From the cell containing the given text, extract its center point as [X, Y] coordinate. 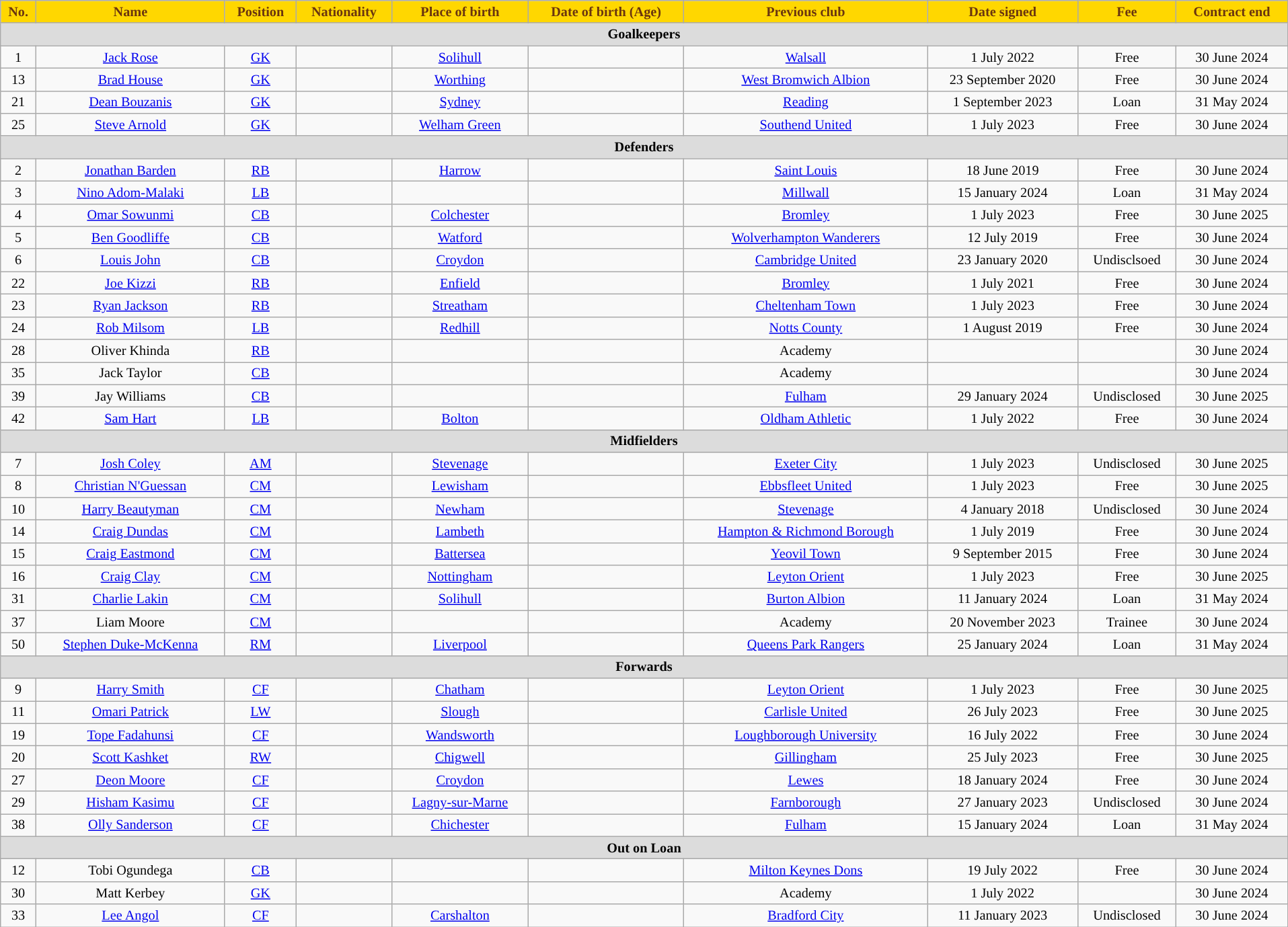
Milton Keynes Dons [806, 870]
50 [19, 644]
Slough [460, 712]
12 [19, 870]
6 [19, 260]
Farnborough [806, 803]
Dean Bouzanis [130, 102]
21 [19, 102]
38 [19, 825]
16 [19, 576]
Cambridge United [806, 260]
23 September 2020 [1002, 79]
Position [260, 11]
4 January 2018 [1002, 509]
Louis John [130, 260]
27 January 2023 [1002, 803]
Deon Moore [130, 780]
Nationality [344, 11]
Harry Beautyman [130, 509]
35 [19, 373]
Liverpool [460, 644]
Scott Kashket [130, 757]
Notts County [806, 328]
Brad House [130, 79]
Lambeth [460, 531]
Undisclsoed [1127, 260]
31 [19, 599]
Charlie Lakin [130, 599]
Redhill [460, 328]
Reading [806, 102]
Josh Coley [130, 463]
13 [19, 79]
Nino Adom-Malaki [130, 192]
Hisham Kasimu [130, 803]
7 [19, 463]
11 [19, 712]
23 [19, 305]
28 [19, 350]
Watford [460, 237]
Oliver Khinda [130, 350]
33 [19, 916]
Lagny-sur-Marne [460, 803]
1 September 2023 [1002, 102]
10 [19, 509]
LW [260, 712]
Bolton [460, 418]
Harry Smith [130, 690]
Omar Sowunmi [130, 215]
Oldham Athletic [806, 418]
11 January 2024 [1002, 599]
1 July 2021 [1002, 283]
RW [260, 757]
12 July 2019 [1002, 237]
Jack Rose [130, 56]
20 [19, 757]
Chigwell [460, 757]
Lee Angol [130, 916]
2 [19, 170]
42 [19, 418]
Previous club [806, 11]
No. [19, 11]
Joe Kizzi [130, 283]
Nottingham [460, 576]
18 January 2024 [1002, 780]
25 [19, 124]
Forwards [644, 667]
Jay Williams [130, 396]
14 [19, 531]
Millwall [806, 192]
Carshalton [460, 916]
Wolverhampton Wanderers [806, 237]
29 [19, 803]
Name [130, 11]
1 [19, 56]
Burton Albion [806, 599]
Bradford City [806, 916]
Place of birth [460, 11]
1 July 2019 [1002, 531]
Loughborough University [806, 735]
Craig Eastmond [130, 554]
Tobi Ogundega [130, 870]
Streatham [460, 305]
8 [19, 486]
25 January 2024 [1002, 644]
Ryan Jackson [130, 305]
37 [19, 622]
26 July 2023 [1002, 712]
Saint Louis [806, 170]
Sam Hart [130, 418]
24 [19, 328]
Chatham [460, 690]
Trainee [1127, 622]
Fee [1127, 11]
Craig Clay [130, 576]
RM [260, 644]
AM [260, 463]
39 [19, 396]
18 June 2019 [1002, 170]
Olly Sanderson [130, 825]
Out on Loan [644, 848]
20 November 2023 [1002, 622]
29 January 2024 [1002, 396]
30 [19, 893]
19 July 2022 [1002, 870]
Craig Dundas [130, 531]
Gillingham [806, 757]
Chichester [460, 825]
9 [19, 690]
Walsall [806, 56]
Matt Kerbey [130, 893]
Stephen Duke-McKenna [130, 644]
Cheltenham Town [806, 305]
22 [19, 283]
5 [19, 237]
9 September 2015 [1002, 554]
19 [19, 735]
Goalkeepers [644, 34]
1 August 2019 [1002, 328]
Jonathan Barden [130, 170]
Ben Goodliffe [130, 237]
Date of birth (Age) [605, 11]
Jack Taylor [130, 373]
Carlisle United [806, 712]
Lewes [806, 780]
16 July 2022 [1002, 735]
15 [19, 554]
Date signed [1002, 11]
23 January 2020 [1002, 260]
Rob Milsom [130, 328]
Steve Arnold [130, 124]
Liam Moore [130, 622]
Ebbsfleet United [806, 486]
Hampton & Richmond Borough [806, 531]
Harrow [460, 170]
Battersea [460, 554]
Newham [460, 509]
Midfielders [644, 441]
3 [19, 192]
Christian N'Guessan [130, 486]
27 [19, 780]
Southend United [806, 124]
Omari Patrick [130, 712]
West Bromwich Albion [806, 79]
4 [19, 215]
Contract end [1232, 11]
Exeter City [806, 463]
Queens Park Rangers [806, 644]
Tope Fadahunsi [130, 735]
11 January 2023 [1002, 916]
Enfield [460, 283]
Sydney [460, 102]
Defenders [644, 147]
Wandsworth [460, 735]
Lewisham [460, 486]
Colchester [460, 215]
Welham Green [460, 124]
Worthing [460, 79]
Yeovil Town [806, 554]
25 July 2023 [1002, 757]
